Locate the cell with the specified text and output its (X, Y) center coordinate. 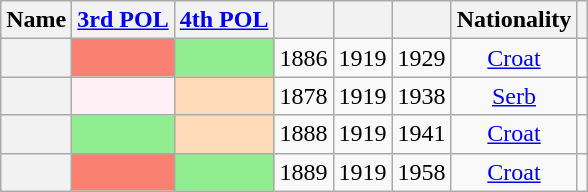
1878 (304, 96)
1886 (304, 58)
3rd POL (123, 20)
1929 (422, 58)
1958 (422, 172)
Serb (514, 96)
1889 (304, 172)
1941 (422, 134)
Name (36, 20)
1888 (304, 134)
4th POL (224, 20)
Nationality (514, 20)
1938 (422, 96)
